Locate the cell with the specified text and output its (x, y) center coordinate. 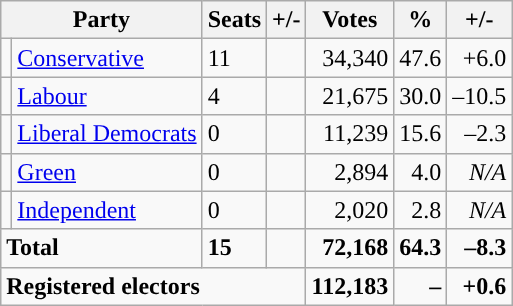
11,239 (350, 134)
15 (234, 248)
15.6 (420, 134)
4.0 (420, 172)
34,340 (350, 58)
Green (107, 172)
64.3 (420, 248)
Votes (350, 20)
2.8 (420, 210)
112,183 (350, 286)
–10.5 (480, 96)
Seats (234, 20)
–8.3 (480, 248)
Labour (107, 96)
+0.6 (480, 286)
Independent (107, 210)
21,675 (350, 96)
Conservative (107, 58)
30.0 (420, 96)
Total (102, 248)
Party (102, 20)
4 (234, 96)
2,020 (350, 210)
2,894 (350, 172)
% (420, 20)
Liberal Democrats (107, 134)
72,168 (350, 248)
11 (234, 58)
47.6 (420, 58)
–2.3 (480, 134)
– (420, 286)
Registered electors (154, 286)
+6.0 (480, 58)
